Pinpoint the cell where the given text exists, returning its [X, Y] midpoint coordinate. 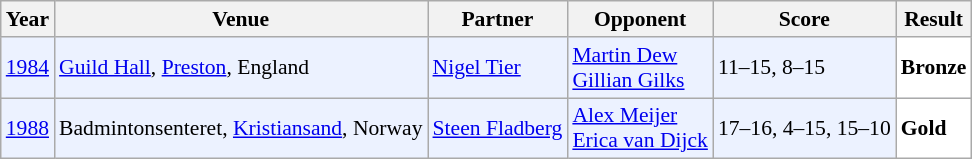
Bronze [934, 68]
Badmintonsenteret, Kristiansand, Norway [240, 128]
Opponent [640, 19]
11–15, 8–15 [804, 68]
Venue [240, 19]
Year [28, 19]
Steen Fladberg [498, 128]
Result [934, 19]
1984 [28, 68]
Nigel Tier [498, 68]
17–16, 4–15, 15–10 [804, 128]
Alex Meijer Erica van Dijck [640, 128]
1988 [28, 128]
Gold [934, 128]
Guild Hall, Preston, England [240, 68]
Martin Dew Gillian Gilks [640, 68]
Score [804, 19]
Partner [498, 19]
